Provide the (X, Y) coordinate of the cell's center where the given text is located.  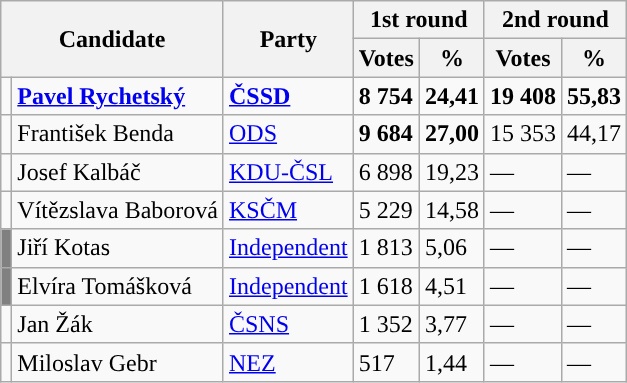
5,06 (452, 248)
5 229 (386, 210)
44,17 (594, 134)
František Benda (118, 134)
NEZ (288, 362)
Jan Žák (118, 324)
Jiří Kotas (118, 248)
2nd round (555, 20)
KDU-ČSL (288, 172)
9 684 (386, 134)
55,83 (594, 96)
Josef Kalbáč (118, 172)
ODS (288, 134)
Pavel Rychetský (118, 96)
Elvíra Tomášková (118, 286)
27,00 (452, 134)
1st round (418, 20)
15 353 (522, 134)
1 352 (386, 324)
19 408 (522, 96)
8 754 (386, 96)
517 (386, 362)
KSČM (288, 210)
1,44 (452, 362)
Candidate (112, 39)
Party (288, 39)
24,41 (452, 96)
1 618 (386, 286)
Vítězslava Baborová (118, 210)
19,23 (452, 172)
1 813 (386, 248)
ČSSD (288, 96)
6 898 (386, 172)
4,51 (452, 286)
Miloslav Gebr (118, 362)
3,77 (452, 324)
ČSNS (288, 324)
14,58 (452, 210)
